Scan for the cell matching the given text and deliver its [x, y] coordinate at center. 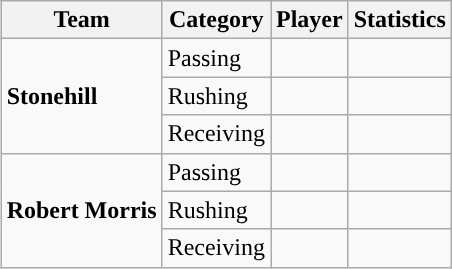
Player [309, 20]
Team [82, 20]
Robert Morris [82, 210]
Category [216, 20]
Statistics [400, 20]
Stonehill [82, 96]
